Search for the cell housing the specified text and yield its (x, y) center coordinate. 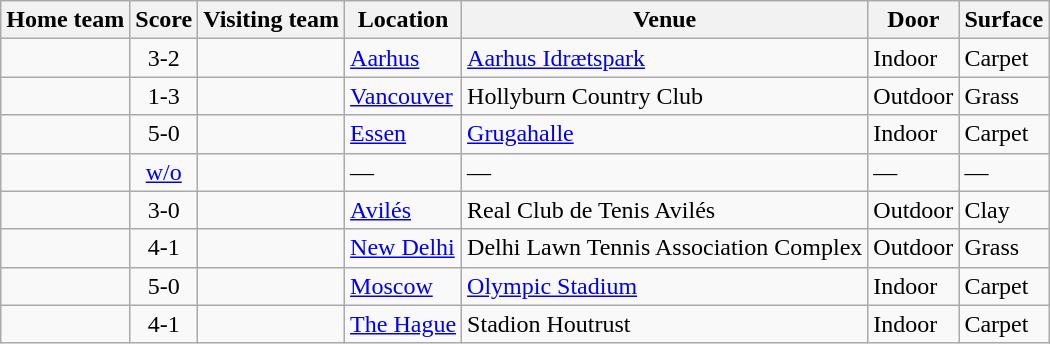
3-2 (164, 58)
Clay (1004, 210)
Venue (665, 20)
Stadion Houtrust (665, 324)
Score (164, 20)
Delhi Lawn Tennis Association Complex (665, 248)
Aarhus Idrætspark (665, 58)
Essen (404, 134)
Avilés (404, 210)
Hollyburn Country Club (665, 96)
Olympic Stadium (665, 286)
Moscow (404, 286)
New Delhi (404, 248)
Surface (1004, 20)
Home team (66, 20)
Vancouver (404, 96)
Real Club de Tenis Avilés (665, 210)
3-0 (164, 210)
Visiting team (272, 20)
Aarhus (404, 58)
Door (914, 20)
w/o (164, 172)
1-3 (164, 96)
Location (404, 20)
Grugahalle (665, 134)
The Hague (404, 324)
